For the text-containing cell, return its midpoint in (x, y) coordinate format. 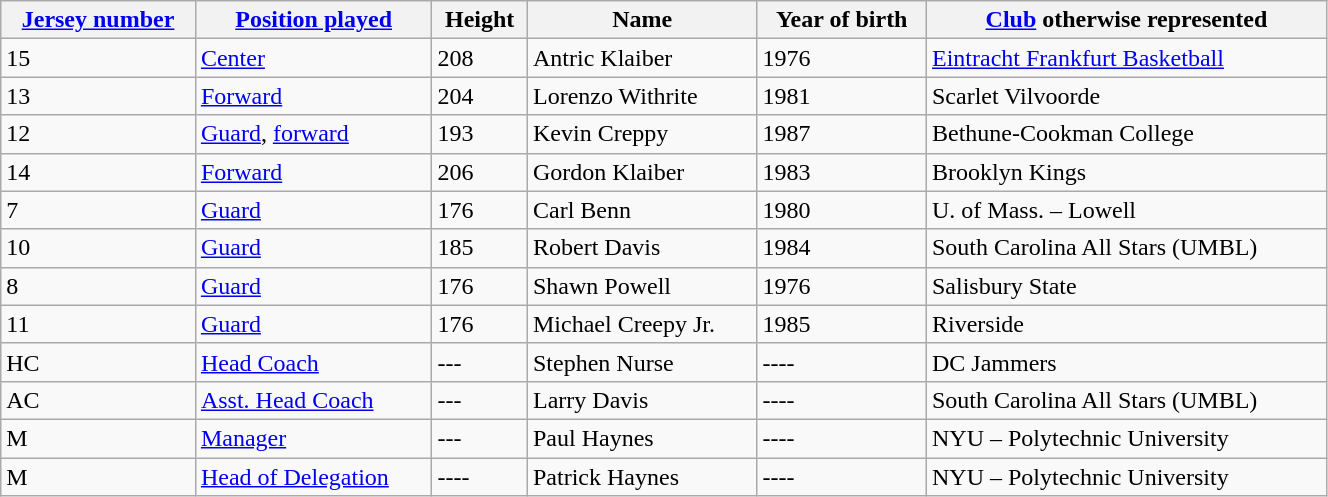
Shawn Powell (642, 286)
Head of Delegation (314, 477)
Asst. Head Coach (314, 400)
8 (98, 286)
Name (642, 20)
Paul Haynes (642, 438)
185 (480, 248)
14 (98, 172)
Stephen Nurse (642, 362)
Larry Davis (642, 400)
1987 (842, 134)
204 (480, 96)
Salisbury State (1126, 286)
Lorenzo Withrite (642, 96)
Club otherwise represented (1126, 20)
AC (98, 400)
12 (98, 134)
U. of Mass. – Lowell (1126, 210)
DC Jammers (1126, 362)
Year of birth (842, 20)
Brooklyn Kings (1126, 172)
10 (98, 248)
Jersey number (98, 20)
Antric Klaiber (642, 58)
HC (98, 362)
206 (480, 172)
Michael Creepy Jr. (642, 324)
1983 (842, 172)
208 (480, 58)
Riverside (1126, 324)
1984 (842, 248)
1981 (842, 96)
Eintracht Frankfurt Basketball (1126, 58)
Patrick Haynes (642, 477)
Manager (314, 438)
Head Coach (314, 362)
193 (480, 134)
Position played (314, 20)
1980 (842, 210)
15 (98, 58)
Carl Benn (642, 210)
Guard, forward (314, 134)
Center (314, 58)
11 (98, 324)
Gordon Klaiber (642, 172)
Kevin Creppy (642, 134)
1985 (842, 324)
Bethune-Cookman College (1126, 134)
13 (98, 96)
Scarlet Vilvoorde (1126, 96)
Robert Davis (642, 248)
7 (98, 210)
Height (480, 20)
